Scan for the cell matching the given text and deliver its (x, y) coordinate at center. 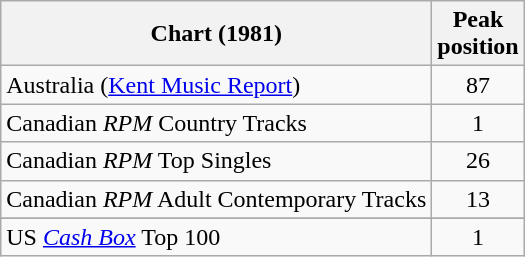
Australia (Kent Music Report) (216, 85)
Chart (1981) (216, 34)
13 (478, 199)
US Cash Box Top 100 (216, 237)
87 (478, 85)
Canadian RPM Top Singles (216, 161)
26 (478, 161)
Canadian RPM Country Tracks (216, 123)
Canadian RPM Adult Contemporary Tracks (216, 199)
Peakposition (478, 34)
